Output the [X, Y] coordinate of the center of the cell containing the given text.  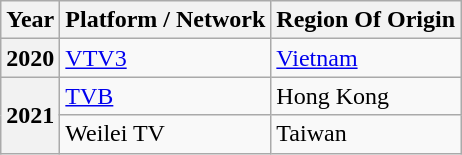
Platform / Network [166, 20]
2020 [30, 58]
TVB [166, 96]
2021 [30, 115]
Year [30, 20]
Hong Kong [366, 96]
Weilei TV [166, 134]
Region Of Origin [366, 20]
Vietnam [366, 58]
Taiwan [366, 134]
VTV3 [166, 58]
